From the cell containing the given text, extract its center point as (X, Y) coordinate. 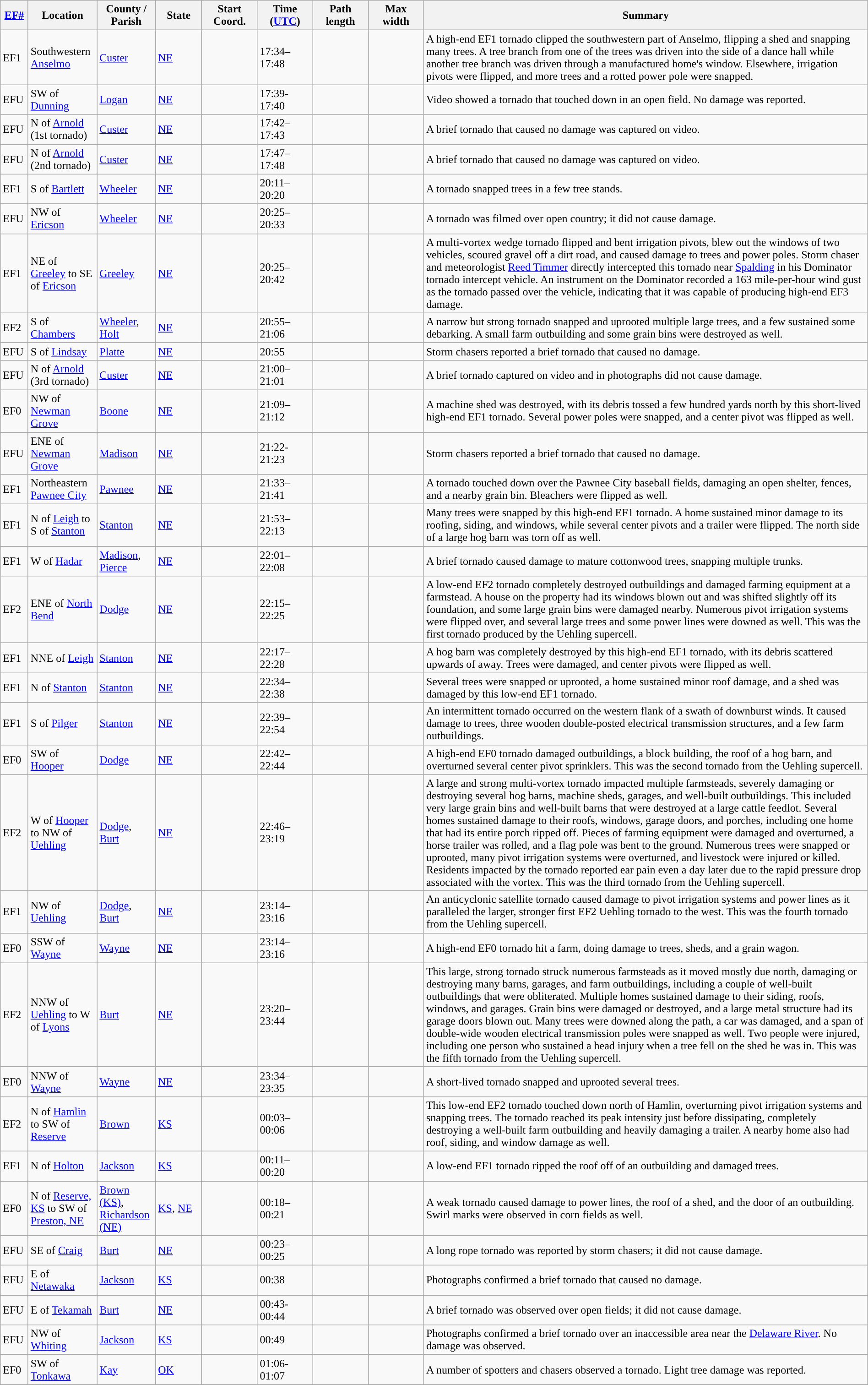
OK (179, 1369)
22:39–22:54 (285, 724)
22:42–22:44 (285, 759)
County / Parish (126, 16)
Greeley (126, 273)
N of Leigh to S of Stanton (62, 525)
21:53–22:13 (285, 525)
A low-end EF1 tornado ripped the roof off of an outbuilding and damaged trees. (646, 1166)
Brown (126, 1124)
N of Holton (62, 1166)
W of Hooper to NW of Uehling (62, 833)
SW of Tonkawa (62, 1369)
22:34–22:38 (285, 688)
21:33–21:41 (285, 489)
Kay (126, 1369)
00:38 (285, 1281)
A brief tornado caused damage to mature cottonwood trees, snapping multiple trunks. (646, 562)
NW of Ericson (62, 219)
N of Arnold (2nd tornado) (62, 159)
SW of Dunning (62, 100)
A long rope tornado was reported by storm chasers; it did not cause damage. (646, 1250)
S of Lindsay (62, 351)
N of Hamlin to SW of Reserve (62, 1124)
State (179, 16)
00:18–00:21 (285, 1208)
Photographs confirmed a brief tornado that caused no damage. (646, 1281)
N of Reserve, KS to SW of Preston, NE (62, 1208)
S of Pilger (62, 724)
Start Coord. (230, 16)
23:20–23:44 (285, 1015)
SSW of Wayne (62, 948)
A tornado snapped trees in a few tree stands. (646, 189)
17:47–17:48 (285, 159)
22:46–23:19 (285, 833)
Max width (396, 16)
NE of Greeley to SE of Ericson (62, 273)
22:15–22:25 (285, 610)
00:43-00:44 (285, 1310)
Path length (341, 16)
NNW of Wayne (62, 1082)
17:42–17:43 (285, 129)
A tornado was filmed over open country; it did not cause damage. (646, 219)
Several trees were snapped or uprooted, a home sustained minor roof damage, and a shed was damaged by this low-end EF1 tornado. (646, 688)
NNW of Uehling to W of Lyons (62, 1015)
A brief tornado captured on video and in photographs did not cause damage. (646, 375)
NW of Newman Grove (62, 411)
01:06-01:07 (285, 1369)
20:55 (285, 351)
00:49 (285, 1340)
A short-lived tornado snapped and uprooted several trees. (646, 1082)
20:55–21:06 (285, 328)
Time (UTC) (285, 16)
A high-end EF0 tornado hit a farm, doing damage to trees, sheds, and a grain wagon. (646, 948)
20:25–20:42 (285, 273)
ENE of North Bend (62, 610)
Madison, Pierce (126, 562)
Pawnee (126, 489)
A number of spotters and chasers observed a tornado. Light tree damage was reported. (646, 1369)
17:34–17:48 (285, 58)
Northeastern Pawnee City (62, 489)
21:09–21:12 (285, 411)
KS, NE (179, 1208)
17:39-17:40 (285, 100)
Logan (126, 100)
NNE of Leigh (62, 658)
21:00–21:01 (285, 375)
EF# (15, 16)
Wheeler, Holt (126, 328)
N of Stanton (62, 688)
ENE of Newman Grove (62, 453)
NW of Uehling (62, 912)
SW of Hooper (62, 759)
22:01–22:08 (285, 562)
20:25–20:33 (285, 219)
Platte (126, 351)
E of Netawaka (62, 1281)
Location (62, 16)
S of Bartlett (62, 189)
00:23–00:25 (285, 1250)
Madison (126, 453)
Photographs confirmed a brief tornado over an inaccessible area near the Delaware River. No damage was observed. (646, 1340)
N of Arnold (1st tornado) (62, 129)
Video showed a tornado that touched down in an open field. No damage was reported. (646, 100)
E of Tekamah (62, 1310)
Brown (KS), Richardson (NE) (126, 1208)
S of Chambers (62, 328)
Southwestern Anselmo (62, 58)
20:11–20:20 (285, 189)
Boone (126, 411)
A brief tornado was observed over open fields; it did not cause damage. (646, 1310)
W of Hadar (62, 562)
N of Arnold (3rd tornado) (62, 375)
A weak tornado caused damage to power lines, the roof of a shed, and the door of an outbuilding. Swirl marks were observed in corn fields as well. (646, 1208)
00:03–00:06 (285, 1124)
22:17–22:28 (285, 658)
23:34–23:35 (285, 1082)
21:22-21:23 (285, 453)
NW of Whiting (62, 1340)
00:11–00:20 (285, 1166)
Summary (646, 16)
SE of Craig (62, 1250)
